Return [x, y] of the center of cell containing provided text 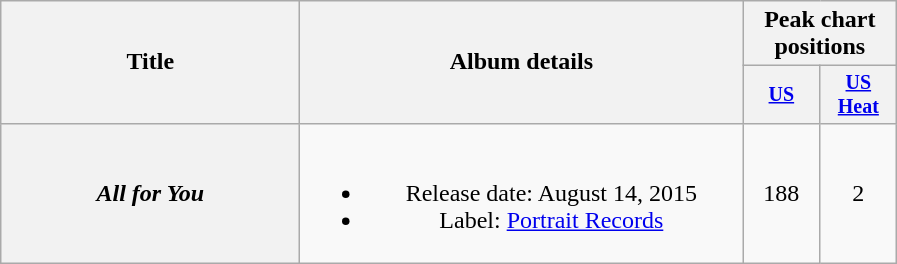
Peak chartpositions [820, 34]
Release date: August 14, 2015Label: Portrait Records [522, 193]
188 [782, 193]
All for You [150, 193]
Title [150, 62]
US [782, 94]
US Heat [858, 94]
Album details [522, 62]
2 [858, 193]
